Scan for the cell matching the given text and deliver its (x, y) coordinate at center. 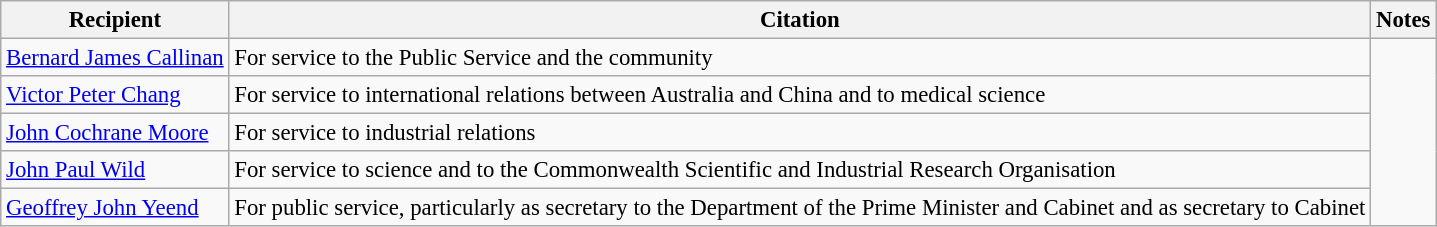
Notes (1404, 20)
Recipient (115, 20)
For service to industrial relations (800, 133)
For service to international relations between Australia and China and to medical science (800, 95)
For public service, particularly as secretary to the Department of the Prime Minister and Cabinet and as secretary to Cabinet (800, 208)
Citation (800, 20)
Geoffrey John Yeend (115, 208)
For service to science and to the Commonwealth Scientific and Industrial Research Organisation (800, 170)
Bernard James Callinan (115, 58)
John Paul Wild (115, 170)
For service to the Public Service and the community (800, 58)
John Cochrane Moore (115, 133)
Victor Peter Chang (115, 95)
